Search for the cell housing the specified text and yield its (x, y) center coordinate. 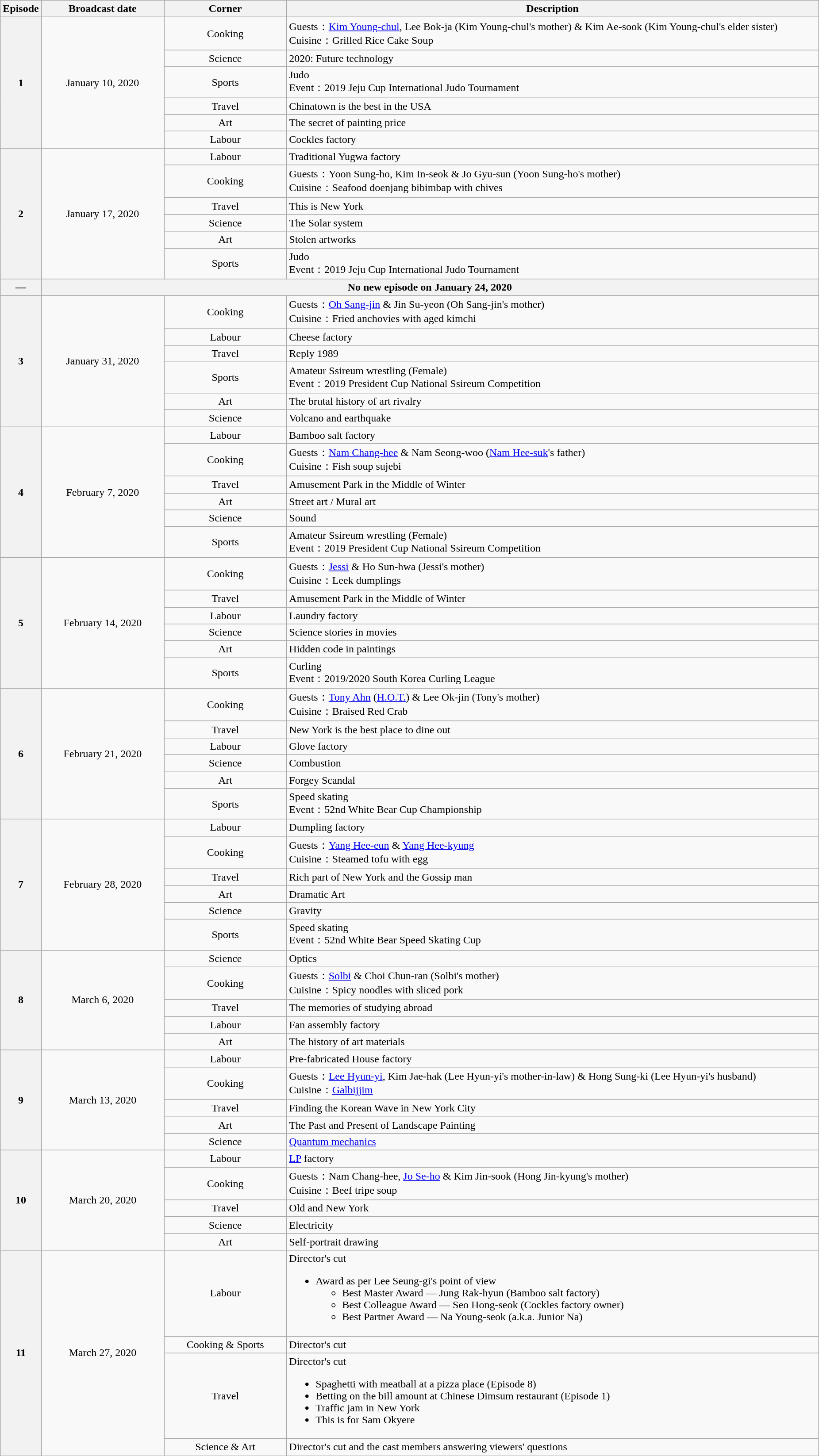
Guests：Lee Hyun-yi, Kim Jae-hak (Lee Hyun-yi's mother-in-law) & Hong Sung-ki (Lee Hyun-yi's husband)Cuisine：Galbijjim (553, 1083)
Guests：Tony Ahn (H.O.T.) & Lee Ok-jin (Tony's mother) Cuisine：Braised Red Crab (553, 705)
Glove factory (553, 746)
Dramatic Art (553, 894)
Corner (225, 9)
January 10, 2020 (103, 83)
Cooking & Sports (225, 1345)
4 (21, 492)
Rich part of New York and the Gossip man (553, 877)
Guests：Kim Young-chul, Lee Bok-ja (Kim Young-chul's mother) & Kim Ae-sook (Kim Young-chul's elder sister)Cuisine：Grilled Rice Cake Soup (553, 34)
Traditional Yugwa factory (553, 157)
5 (21, 623)
Forgey Scandal (553, 780)
February 28, 2020 (103, 885)
2020: Future technology (553, 58)
Broadcast date (103, 9)
Quantum mechanics (553, 1142)
Guests：Nam Chang-hee, Jo Se-ho & Kim Jin-sook (Hong Jin-kyung's mother)Cuisine：Beef tripe soup (553, 1184)
Science stories in movies (553, 632)
Sound (553, 518)
Chinatown is the best in the USA (553, 106)
Finding the Korean Wave in New York City (553, 1108)
This is New York (553, 206)
February 14, 2020 (103, 623)
Fan assembly factory (553, 1025)
The secret of painting price (553, 123)
6 (21, 754)
2 (21, 214)
Speed skatingEvent：52nd White Bear Speed Skating Cup (553, 935)
Guests：Yang Hee-eun & Yang Hee-kyungCuisine：Steamed tofu with egg (553, 852)
3 (21, 361)
Dumpling factory (553, 828)
Guests：Jessi & Ho Sun-hwa (Jessi's mother)Cuisine：Leek dumplings (553, 574)
10 (21, 1200)
Guests：Nam Chang-hee & Nam Seong-woo (Nam Hee-suk's father)Cuisine：Fish soup sujebi (553, 460)
January 31, 2020 (103, 361)
March 27, 2020 (103, 1353)
The history of art materials (553, 1042)
February 21, 2020 (103, 754)
Volcano and earthquake (553, 418)
Electricity (553, 1225)
Cockles factory (553, 140)
Guests：Yoon Sung-ho, Kim In-seok & Jo Gyu-sun (Yoon Sung-ho's mother)Cuisine：Seafood doenjang bibimbap with chives (553, 181)
The Solar system (553, 223)
11 (21, 1353)
Curling Event：2019/2020 South Korea Curling League (553, 673)
March 20, 2020 (103, 1200)
No new episode on January 24, 2020 (430, 287)
9 (21, 1100)
March 6, 2020 (103, 1000)
Cheese factory (553, 337)
LP factory (553, 1159)
7 (21, 885)
The memories of studying abroad (553, 1008)
Gravity (553, 911)
Self-portrait drawing (553, 1242)
Episode (21, 9)
Guests：Solbi & Choi Chun-ran (Solbi's mother)Cuisine：Spicy noodles with sliced pork (553, 983)
Description (553, 9)
January 17, 2020 (103, 214)
Combustion (553, 763)
8 (21, 1000)
The Past and Present of Landscape Painting (553, 1125)
Optics (553, 958)
New York is the best place to dine out (553, 729)
1 (21, 83)
Speed skatingEvent：52nd White Bear Cup Championship (553, 804)
Pre-fabricated House factory (553, 1058)
Director's cut and the cast members answering viewers' questions (553, 1447)
Street art / Mural art (553, 502)
Science & Art (225, 1447)
Bamboo salt factory (553, 435)
— (21, 287)
Director's cut (553, 1345)
February 7, 2020 (103, 492)
Old and New York (553, 1208)
Hidden code in paintings (553, 649)
Guests：Oh Sang-jin & Jin Su-yeon (Oh Sang-jin's mother)Cuisine：Fried anchovies with aged kimchi (553, 312)
Reply 1989 (553, 354)
March 13, 2020 (103, 1100)
Stolen artworks (553, 240)
The brutal history of art rivalry (553, 401)
Laundry factory (553, 615)
